Locate the cell with the specified text and output its [x, y] center coordinate. 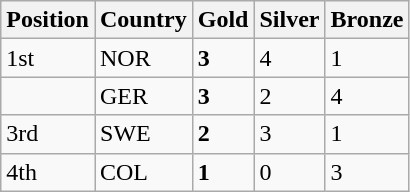
SWE [143, 134]
Bronze [367, 20]
4th [48, 172]
1st [48, 58]
GER [143, 96]
NOR [143, 58]
Gold [223, 20]
Silver [290, 20]
Position [48, 20]
0 [290, 172]
COL [143, 172]
Country [143, 20]
3rd [48, 134]
